Determine the [x, y] coordinate at the center of the cell enclosing the given text.  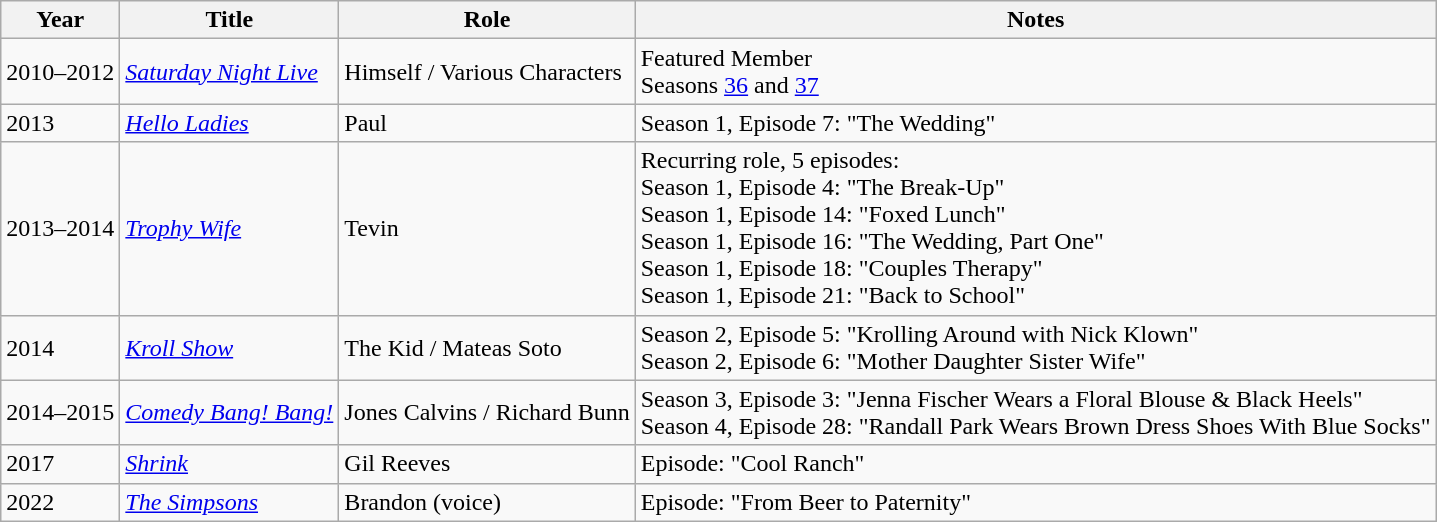
Featured Member Seasons 36 and 37 [1036, 72]
2014–2015 [60, 412]
2010–2012 [60, 72]
Brandon (voice) [487, 502]
2017 [60, 464]
Shrink [230, 464]
2013 [60, 123]
Season 2, Episode 5: "Krolling Around with Nick Klown" Season 2, Episode 6: "Mother Daughter Sister Wife" [1036, 348]
Tevin [487, 228]
Kroll Show [230, 348]
Year [60, 20]
Season 1, Episode 7: "The Wedding" [1036, 123]
Title [230, 20]
The Simpsons [230, 502]
The Kid / Mateas Soto [487, 348]
Hello Ladies [230, 123]
Role [487, 20]
Episode: "From Beer to Paternity" [1036, 502]
2014 [60, 348]
Jones Calvins / Richard Bunn [487, 412]
2013–2014 [60, 228]
Saturday Night Live [230, 72]
2022 [60, 502]
Season 3, Episode 3: "Jenna Fischer Wears a Floral Blouse & Black Heels"Season 4, Episode 28: "Randall Park Wears Brown Dress Shoes With Blue Socks" [1036, 412]
Paul [487, 123]
Notes [1036, 20]
Gil Reeves [487, 464]
Himself / Various Characters [487, 72]
Episode: "Cool Ranch" [1036, 464]
Comedy Bang! Bang! [230, 412]
Trophy Wife [230, 228]
